Scan for the cell matching the given text and deliver its [X, Y] coordinate at center. 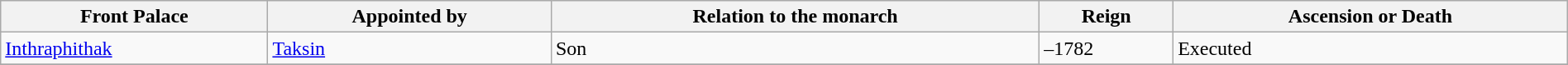
–1782 [1107, 48]
Relation to the monarch [795, 17]
Reign [1107, 17]
Ascension or Death [1371, 17]
Son [795, 48]
Front Palace [134, 17]
Executed [1371, 48]
Inthraphithak [134, 48]
Appointed by [410, 17]
Taksin [410, 48]
